Identify which cell holds the provided text, then report its [x, y] central coordinate. 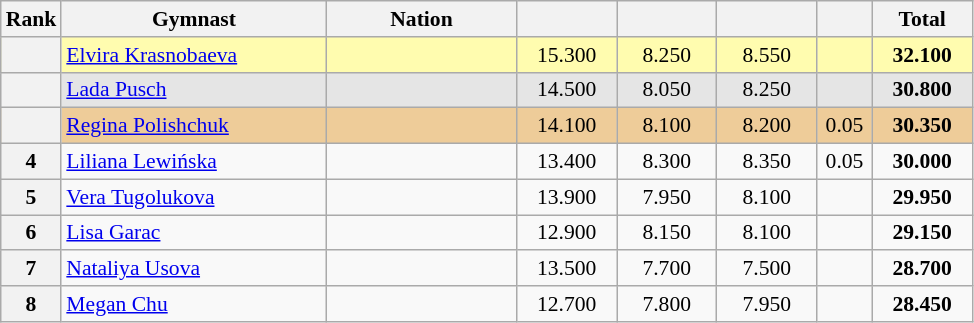
Gymnast [194, 19]
30.800 [922, 90]
5 [32, 197]
Total [922, 19]
8.300 [667, 162]
Regina Polishchuk [194, 126]
Vera Tugolukova [194, 197]
8.350 [767, 162]
8.050 [667, 90]
8.150 [667, 233]
Nataliya Usova [194, 269]
Rank [32, 19]
Lisa Garac [194, 233]
Megan Chu [194, 304]
13.400 [567, 162]
Liliana Lewińska [194, 162]
29.950 [922, 197]
13.900 [567, 197]
7.700 [667, 269]
8.550 [767, 55]
13.500 [567, 269]
6 [32, 233]
15.300 [567, 55]
7 [32, 269]
7.500 [767, 269]
14.100 [567, 126]
4 [32, 162]
Lada Pusch [194, 90]
28.450 [922, 304]
30.000 [922, 162]
32.100 [922, 55]
8.200 [767, 126]
28.700 [922, 269]
8 [32, 304]
29.150 [922, 233]
14.500 [567, 90]
Nation [421, 19]
7.800 [667, 304]
Elvira Krasnobaeva [194, 55]
30.350 [922, 126]
12.700 [567, 304]
12.900 [567, 233]
